Identify which cell holds the provided text, then report its [X, Y] central coordinate. 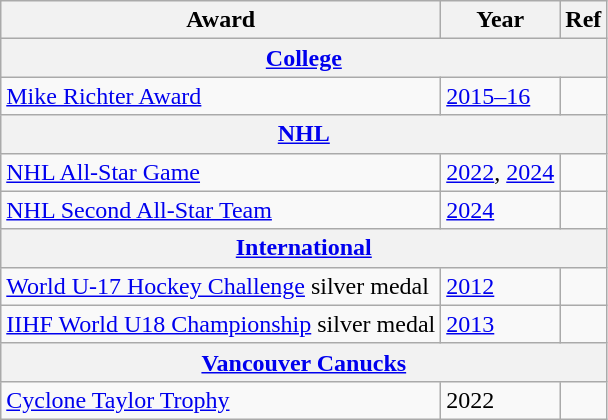
International [304, 248]
2015–16 [500, 96]
Vancouver Canucks [304, 362]
NHL [304, 134]
NHL Second All-Star Team [221, 210]
Mike Richter Award [221, 96]
Cyclone Taylor Trophy [221, 400]
College [304, 58]
2024 [500, 210]
Ref [584, 20]
IIHF World U18 Championship silver medal [221, 324]
NHL All-Star Game [221, 172]
World U-17 Hockey Challenge silver medal [221, 286]
2022, 2024 [500, 172]
2012 [500, 286]
2022 [500, 400]
Year [500, 20]
2013 [500, 324]
Award [221, 20]
